Provide the (X, Y) coordinate of the cell's center where the given text is located.  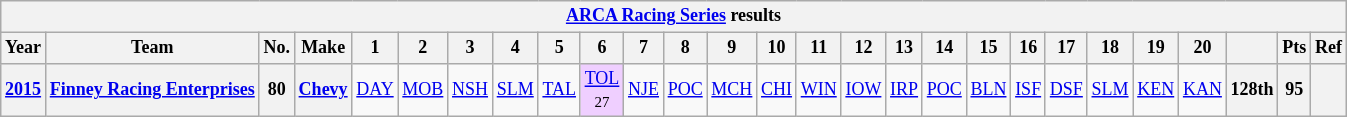
Pts (1294, 48)
Finney Racing Enterprises (152, 90)
ISF (1028, 90)
80 (276, 90)
CHI (777, 90)
19 (1156, 48)
12 (864, 48)
Make (323, 48)
IOW (864, 90)
DSF (1066, 90)
128th (1252, 90)
2015 (24, 90)
1 (375, 48)
16 (1028, 48)
20 (1203, 48)
DAY (375, 90)
TAL (559, 90)
ARCA Racing Series results (674, 16)
WIN (818, 90)
11 (818, 48)
13 (904, 48)
2 (423, 48)
5 (559, 48)
Ref (1329, 48)
9 (732, 48)
TOL27 (602, 90)
15 (988, 48)
6 (602, 48)
7 (644, 48)
95 (1294, 90)
Year (24, 48)
4 (515, 48)
3 (470, 48)
17 (1066, 48)
IRP (904, 90)
KAN (1203, 90)
18 (1110, 48)
BLN (988, 90)
NSH (470, 90)
MCH (732, 90)
10 (777, 48)
8 (685, 48)
No. (276, 48)
Team (152, 48)
NJE (644, 90)
Chevy (323, 90)
MOB (423, 90)
14 (944, 48)
KEN (1156, 90)
